Locate the cell with the specified text and output its [x, y] center coordinate. 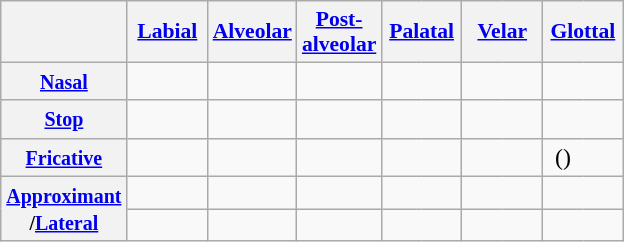
() [563, 157]
Approximant/Lateral [64, 208]
Palatal [422, 32]
Nasal [64, 81]
Post-alveolar [339, 32]
Stop [64, 119]
Labial [168, 32]
Velar [502, 32]
Glottal [584, 32]
Fricative [64, 157]
Alveolar [252, 32]
